Scan for the cell matching the given text and deliver its (X, Y) coordinate at center. 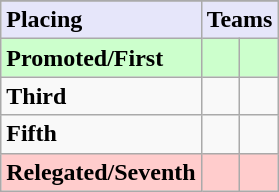
Placing (101, 20)
Third (101, 96)
Relegated/Seventh (101, 172)
Promoted/First (101, 58)
Teams (240, 20)
Fifth (101, 134)
